Detect which cell encompasses the target text, then output its (X, Y) center coordinate. 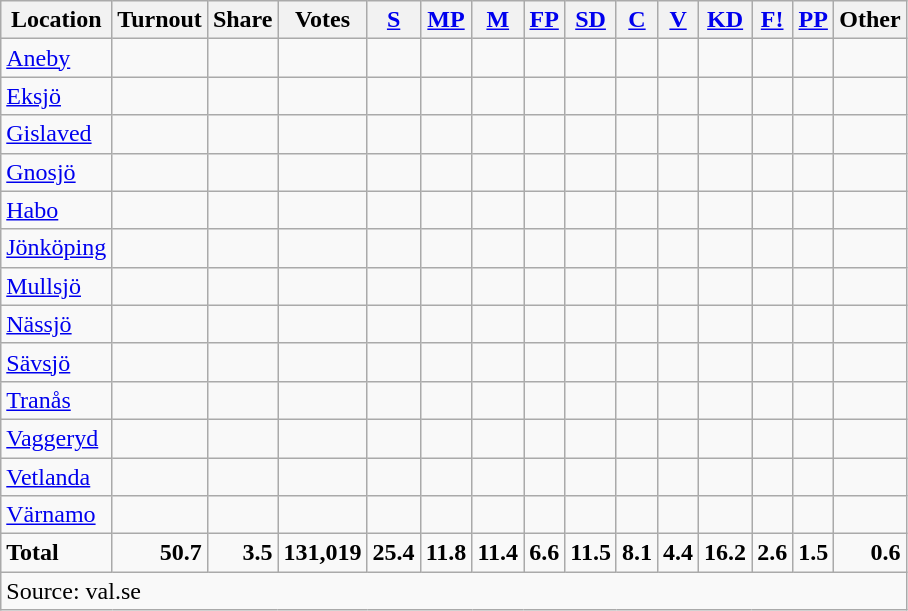
2.6 (772, 553)
S (394, 20)
Turnout (160, 20)
Vaggeryd (56, 438)
Other (870, 20)
16.2 (726, 553)
C (636, 20)
Mullsjö (56, 286)
11.8 (446, 553)
Aneby (56, 58)
Tranås (56, 400)
V (678, 20)
Gnosjö (56, 172)
Eksjö (56, 96)
Vetlanda (56, 477)
SD (591, 20)
Nässjö (56, 324)
Sävsjö (56, 362)
M (498, 20)
3.5 (242, 553)
11.4 (498, 553)
4.4 (678, 553)
FP (544, 20)
Location (56, 20)
Votes (322, 20)
6.6 (544, 553)
Source: val.se (454, 591)
1.5 (814, 553)
Share (242, 20)
Habo (56, 210)
Total (56, 553)
0.6 (870, 553)
50.7 (160, 553)
MP (446, 20)
25.4 (394, 553)
131,019 (322, 553)
F! (772, 20)
PP (814, 20)
8.1 (636, 553)
Värnamo (56, 515)
KD (726, 20)
Jönköping (56, 248)
11.5 (591, 553)
Gislaved (56, 134)
